Return [X, Y] of the center of cell containing provided text 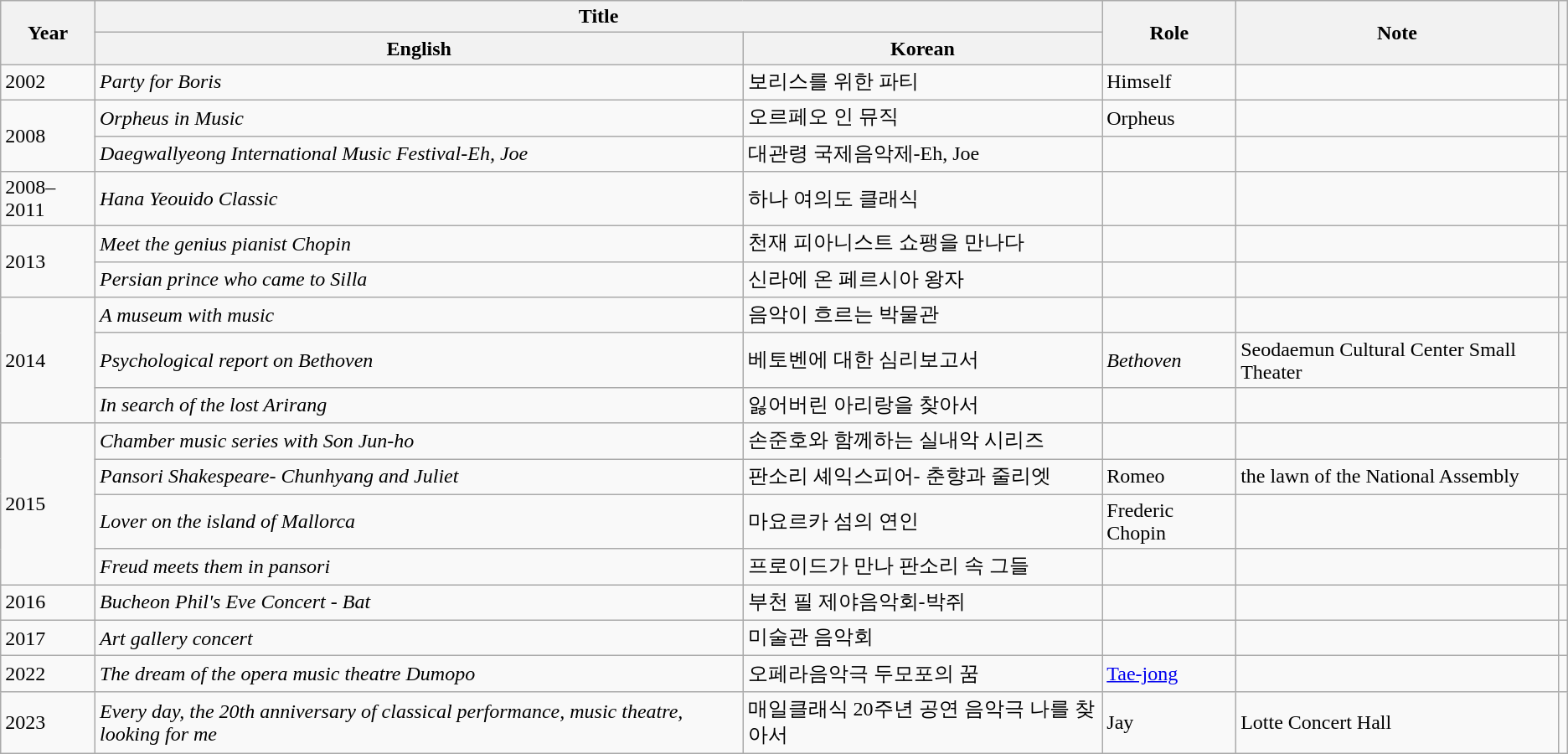
2008–2011 [49, 199]
Romeo [1169, 478]
Party for Boris [419, 82]
2002 [49, 82]
Bucheon Phil's Eve Concert - Bat [419, 603]
Lotte Concert Hall [1397, 722]
Art gallery concert [419, 638]
Persian prince who came to Silla [419, 280]
Lover on the island of Mallorca [419, 521]
Frederic Chopin [1169, 521]
Freud meets them in pansori [419, 566]
2013 [49, 261]
Himself [1169, 82]
마요르카 섬의 연인 [923, 521]
잃어버린 아리랑을 찾아서 [923, 405]
오페라음악극 두모포의 꿈 [923, 674]
Hana Yeouido Classic [419, 199]
판소리 셰익스피어- 춘향과 줄리엣 [923, 478]
음악이 흐르는 박물관 [923, 315]
English [419, 49]
Title [598, 17]
Korean [923, 49]
대관령 국제음악제-Eh, Joe [923, 154]
Tae-jong [1169, 674]
Note [1397, 33]
손준호와 함께하는 실내악 시리즈 [923, 441]
Meet the genius pianist Chopin [419, 245]
Psychological report on Bethoven [419, 360]
2022 [49, 674]
A museum with music [419, 315]
보리스를 위한 파티 [923, 82]
Seodaemun Cultural Center Small Theater [1397, 360]
Jay [1169, 722]
Daegwallyeong International Music Festival-Eh, Joe [419, 154]
2017 [49, 638]
Role [1169, 33]
프로이드가 만나 판소리 속 그들 [923, 566]
Chamber music series with Son Jun-ho [419, 441]
하나 여의도 클래식 [923, 199]
Every day, the 20th anniversary of classical performance, music theatre, looking for me [419, 722]
베토벤에 대한 심리보고서 [923, 360]
In search of the lost Arirang [419, 405]
The dream of the opera music theatre Dumopo [419, 674]
천재 피아니스트 쇼팽을 만나다 [923, 245]
the lawn of the National Assembly [1397, 478]
Bethoven [1169, 360]
2023 [49, 722]
Year [49, 33]
2015 [49, 504]
Orpheus in Music [419, 117]
부천 필 제야음악회-박쥐 [923, 603]
Pansori Shakespeare- Chunhyang and Juliet [419, 478]
신라에 온 페르시아 왕자 [923, 280]
오르페오 인 뮤직 [923, 117]
2014 [49, 360]
매일클래식 20주년 공연 음악극 나를 찾아서 [923, 722]
2016 [49, 603]
2008 [49, 136]
미술관 음악회 [923, 638]
Orpheus [1169, 117]
